Locate the cell with the specified text and output its (X, Y) center coordinate. 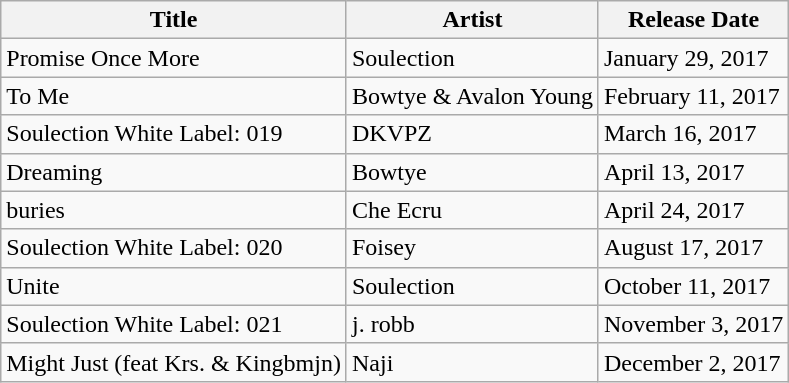
February 11, 2017 (693, 96)
August 17, 2017 (693, 248)
Bowtye & Avalon Young (472, 96)
Artist (472, 20)
November 3, 2017 (693, 324)
April 24, 2017 (693, 210)
January 29, 2017 (693, 58)
j. robb (472, 324)
To Me (174, 96)
Naji (472, 362)
December 2, 2017 (693, 362)
DKVPZ (472, 134)
Unite (174, 286)
buries (174, 210)
Might Just (feat Krs. & Kingbmjn) (174, 362)
Che Ecru (472, 210)
October 11, 2017 (693, 286)
Title (174, 20)
Soulection White Label: 020 (174, 248)
Dreaming (174, 172)
April 13, 2017 (693, 172)
Soulection White Label: 021 (174, 324)
Release Date (693, 20)
March 16, 2017 (693, 134)
Promise Once More (174, 58)
Soulection White Label: 019 (174, 134)
Foisey (472, 248)
Bowtye (472, 172)
